Detect which cell encompasses the target text, then output its (X, Y) center coordinate. 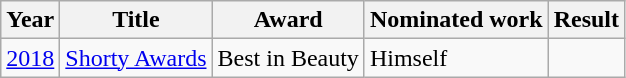
Best in Beauty (288, 58)
Shorty Awards (136, 58)
Nominated work (456, 20)
Year (30, 20)
Award (288, 20)
Result (586, 20)
2018 (30, 58)
Title (136, 20)
Himself (456, 58)
